Determine the [x, y] coordinate at the center of the cell enclosing the given text.  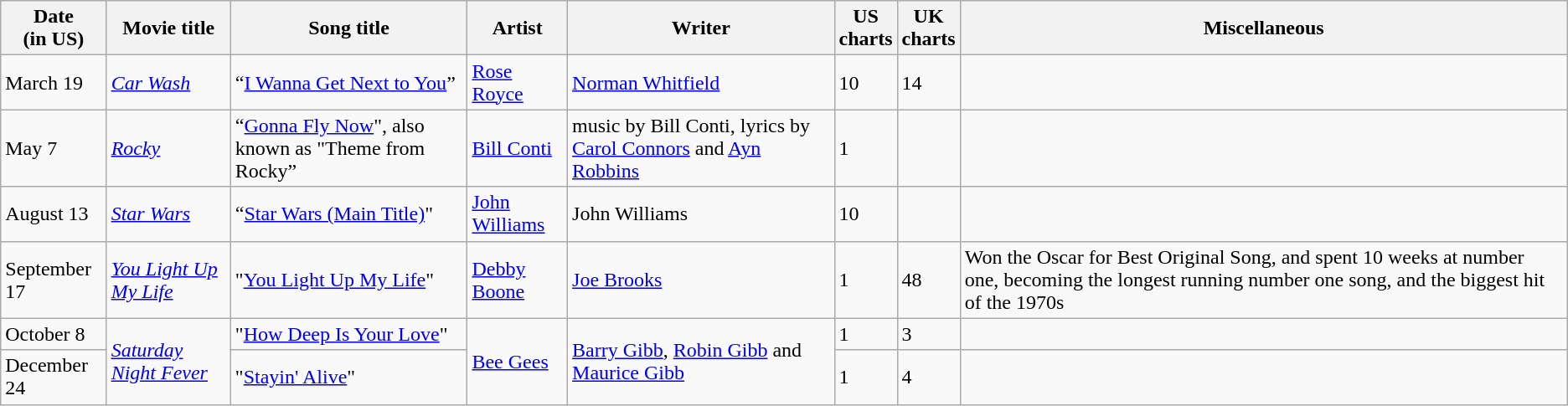
"How Deep Is Your Love" [348, 334]
December 24 [54, 377]
14 [928, 82]
"You Light Up My Life" [348, 280]
Date(in US) [54, 28]
3 [928, 334]
Norman Whitfield [701, 82]
Rose Royce [518, 82]
“Star Wars (Main Title)" [348, 214]
Rocky [168, 148]
UKcharts [928, 28]
Barry Gibb, Robin Gibb and Maurice Gibb [701, 362]
Joe Brooks [701, 280]
Car Wash [168, 82]
March 19 [54, 82]
Bee Gees [518, 362]
48 [928, 280]
“Gonna Fly Now", also known as "Theme from Rocky” [348, 148]
US charts [866, 28]
Miscellaneous [1263, 28]
Bill Conti [518, 148]
Artist [518, 28]
October 8 [54, 334]
You Light Up My Life [168, 280]
Writer [701, 28]
music by Bill Conti, lyrics by Carol Connors and Ayn Robbins [701, 148]
May 7 [54, 148]
Debby Boone [518, 280]
Star Wars [168, 214]
4 [928, 377]
"Stayin' Alive" [348, 377]
Saturday Night Fever [168, 362]
Song title [348, 28]
August 13 [54, 214]
“I Wanna Get Next to You” [348, 82]
September 17 [54, 280]
Movie title [168, 28]
